Search for the cell housing the specified text and yield its (X, Y) center coordinate. 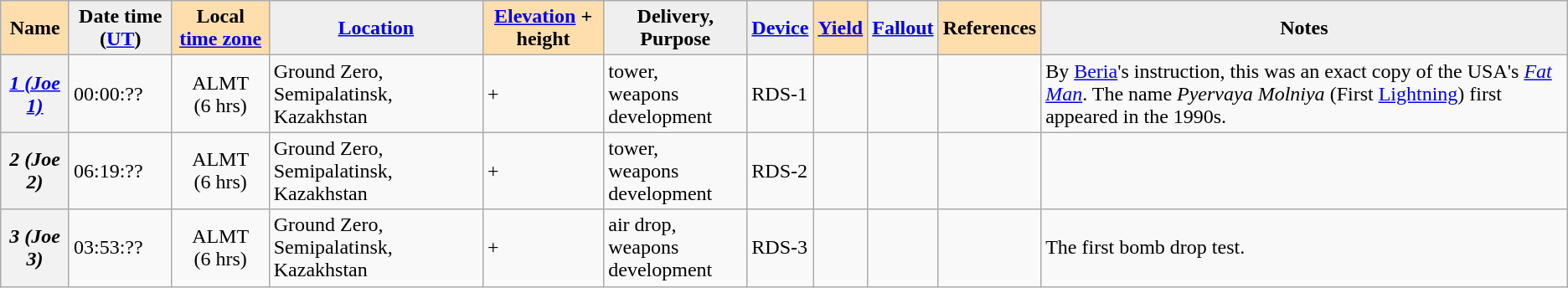
RDS-2 (781, 171)
By Beria's instruction, this was an exact copy of the USA's Fat Man. The name Pyervaya Molniya (First Lightning) first appeared in the 1990s. (1305, 94)
2 (Joe 2) (35, 171)
Device (781, 28)
RDS-1 (781, 94)
Fallout (903, 28)
3 (Joe 3) (35, 248)
Yield (841, 28)
References (990, 28)
Name (35, 28)
Elevation + height (543, 28)
06:19:?? (121, 171)
Date time (UT) (121, 28)
Local time zone (220, 28)
03:53:?? (121, 248)
Notes (1305, 28)
00:00:?? (121, 94)
RDS-3 (781, 248)
Delivery, Purpose (675, 28)
The first bomb drop test. (1305, 248)
air drop,weapons development (675, 248)
Location (375, 28)
1 (Joe 1) (35, 94)
